Return the [X, Y] coordinate for the center point of the cell that contains the specified text.  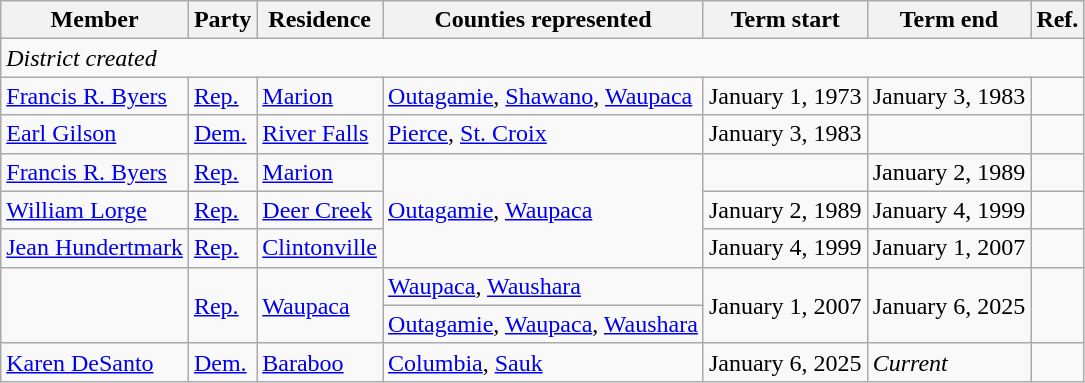
January 1, 1973 [785, 96]
Baraboo [320, 362]
Clintonville [320, 248]
Outagamie, Shawano, Waupaca [544, 96]
Party [222, 20]
Waupaca, Waushara [544, 286]
Jean Hundertmark [95, 248]
Term end [949, 20]
Deer Creek [320, 210]
Member [95, 20]
Karen DeSanto [95, 362]
Waupaca [320, 305]
District created [542, 58]
Columbia, Sauk [544, 362]
Earl Gilson [95, 134]
William Lorge [95, 210]
River Falls [320, 134]
Pierce, St. Croix [544, 134]
Term start [785, 20]
Counties represented [544, 20]
Residence [320, 20]
Outagamie, Waupaca [544, 210]
Ref. [1058, 20]
Current [949, 362]
Outagamie, Waupaca, Waushara [544, 324]
